Capture the cell that displays the provided text and extract its [x, y] central coordinate. 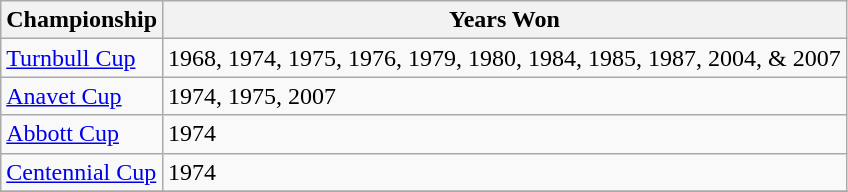
Abbott Cup [82, 134]
Anavet Cup [82, 96]
Turnbull Cup [82, 58]
Centennial Cup [82, 172]
1968, 1974, 1975, 1976, 1979, 1980, 1984, 1985, 1987, 2004, & 2007 [505, 58]
Years Won [505, 20]
Championship [82, 20]
1974, 1975, 2007 [505, 96]
